Find where the given text appears and provide that cell's center as (X, Y) coordinate. 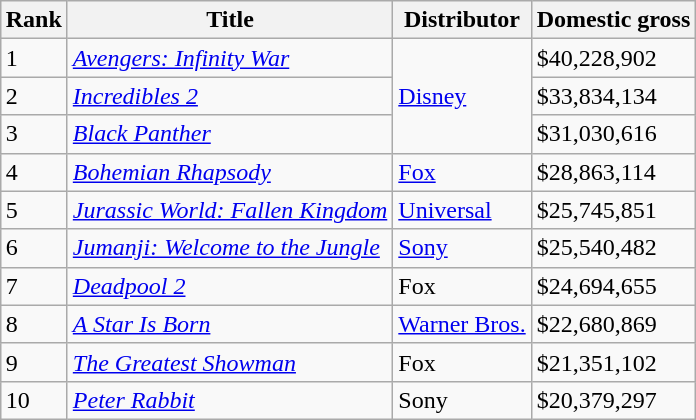
Disney (462, 96)
Black Panther (230, 134)
Domestic gross (614, 20)
$40,228,902 (614, 58)
9 (34, 362)
$25,745,851 (614, 210)
$31,030,616 (614, 134)
4 (34, 172)
$20,379,297 (614, 400)
$28,863,114 (614, 172)
$25,540,482 (614, 248)
Universal (462, 210)
Warner Bros. (462, 324)
Deadpool 2 (230, 286)
Jumanji: Welcome to the Jungle (230, 248)
Incredibles 2 (230, 96)
The Greatest Showman (230, 362)
A Star Is Born (230, 324)
Peter Rabbit (230, 400)
Rank (34, 20)
6 (34, 248)
7 (34, 286)
10 (34, 400)
1 (34, 58)
Distributor (462, 20)
$33,834,134 (614, 96)
8 (34, 324)
Avengers: Infinity War (230, 58)
3 (34, 134)
$21,351,102 (614, 362)
2 (34, 96)
$24,694,655 (614, 286)
Bohemian Rhapsody (230, 172)
5 (34, 210)
Jurassic World: Fallen Kingdom (230, 210)
Title (230, 20)
$22,680,869 (614, 324)
